Provide the (x, y) coordinate of the cell's center where the given text is located.  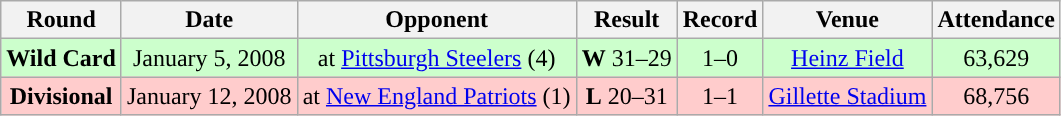
L 20–31 (626, 96)
Gillette Stadium (848, 96)
W 31–29 (626, 58)
Opponent (436, 20)
January 12, 2008 (209, 96)
Record (720, 20)
Heinz Field (848, 58)
January 5, 2008 (209, 58)
Divisional (62, 96)
Result (626, 20)
1–0 (720, 58)
at New England Patriots (1) (436, 96)
Attendance (996, 20)
Wild Card (62, 58)
Venue (848, 20)
63,629 (996, 58)
Date (209, 20)
1–1 (720, 96)
at Pittsburgh Steelers (4) (436, 58)
68,756 (996, 96)
Round (62, 20)
